Return (X, Y) of the center of cell containing provided text 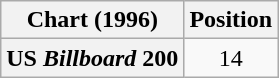
Chart (1996) (92, 20)
14 (231, 58)
US Billboard 200 (92, 58)
Position (231, 20)
